Provide the [X, Y] coordinate of the cell's center where the given text is located.  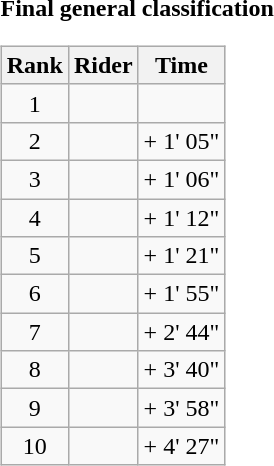
2 [34, 141]
5 [34, 256]
1 [34, 103]
Time [182, 65]
8 [34, 370]
+ 3' 40" [182, 370]
+ 1' 55" [182, 294]
6 [34, 294]
4 [34, 217]
+ 4' 27" [182, 446]
+ 1' 05" [182, 141]
Rank [34, 65]
Rider [103, 65]
+ 1' 21" [182, 256]
3 [34, 179]
+ 3' 58" [182, 408]
10 [34, 446]
7 [34, 332]
+ 1' 12" [182, 217]
9 [34, 408]
+ 2' 44" [182, 332]
+ 1' 06" [182, 179]
